Extract the [X, Y] coordinate from the center of the cell holding the provided text.  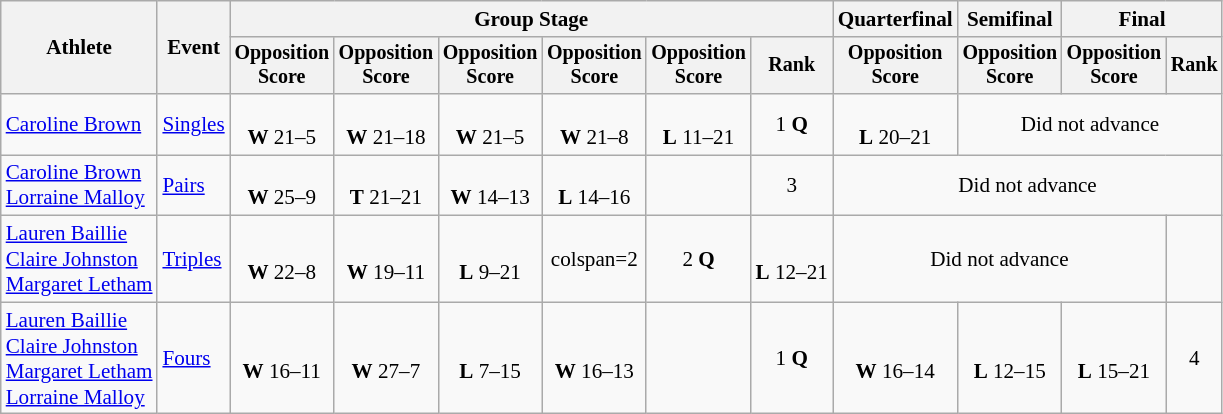
W 16–14 [896, 358]
W 19–11 [386, 259]
W 27–7 [386, 358]
3 [792, 186]
Final [1142, 18]
L 9–21 [490, 259]
Triples [193, 259]
Group Stage [532, 18]
Semifinal [1010, 18]
colspan=2 [594, 259]
Lauren BaillieClaire JohnstonMargaret LethamLorraine Malloy [80, 358]
Athlete [80, 48]
W 22–8 [282, 259]
L 11–21 [698, 124]
W 25–9 [282, 186]
Lauren BaillieClaire JohnstonMargaret Letham [80, 259]
L 20–21 [896, 124]
L 12–15 [1010, 358]
W 16–13 [594, 358]
L 12–21 [792, 259]
W 14–13 [490, 186]
Event [193, 48]
W 16–11 [282, 358]
T 21–21 [386, 186]
Singles [193, 124]
Fours [193, 358]
2 Q [698, 259]
L 7–15 [490, 358]
4 [1194, 358]
Quarterfinal [896, 18]
Caroline BrownLorraine Malloy [80, 186]
W 21–18 [386, 124]
W 21–8 [594, 124]
Caroline Brown [80, 124]
L 14–16 [594, 186]
L 15–21 [1114, 358]
Pairs [193, 186]
